Output the (X, Y) coordinate of the center of the cell containing the given text.  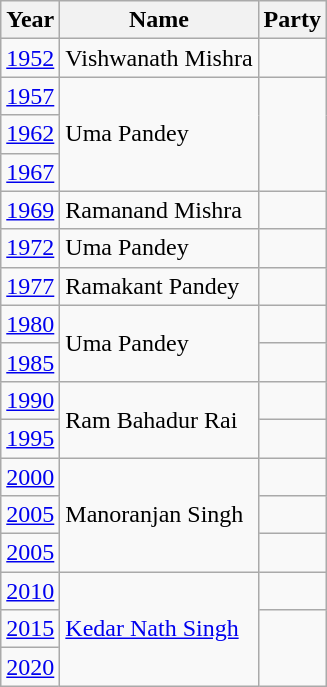
Ramakant Pandey (159, 286)
2020 (30, 667)
1957 (30, 96)
1969 (30, 210)
Party (292, 20)
Ram Bahadur Rai (159, 419)
2010 (30, 591)
1980 (30, 324)
1995 (30, 438)
1967 (30, 172)
1990 (30, 400)
1977 (30, 286)
Year (30, 20)
Ramanand Mishra (159, 210)
1985 (30, 362)
1952 (30, 58)
2015 (30, 629)
1962 (30, 134)
Kedar Nath Singh (159, 629)
Name (159, 20)
1972 (30, 248)
2000 (30, 477)
Vishwanath Mishra (159, 58)
Manoranjan Singh (159, 515)
